Find where the given text appears and provide that cell's center as [x, y] coordinate. 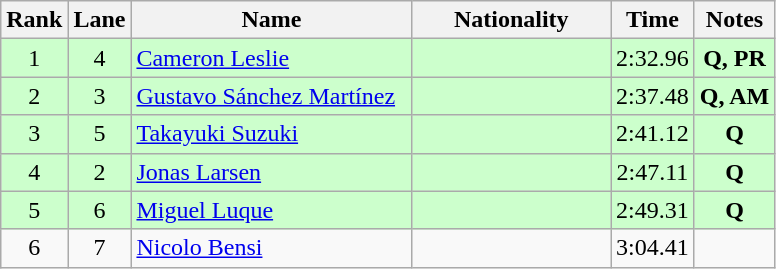
Time [653, 20]
Lane [100, 20]
7 [100, 248]
2:37.48 [653, 96]
1 [34, 58]
Miguel Luque [272, 210]
Name [272, 20]
2:32.96 [653, 58]
Q, AM [734, 96]
Cameron Leslie [272, 58]
3:04.41 [653, 248]
Rank [34, 20]
Q, PR [734, 58]
Notes [734, 20]
Nationality [512, 20]
2:41.12 [653, 134]
2:49.31 [653, 210]
Nicolo Bensi [272, 248]
Gustavo Sánchez Martínez [272, 96]
Takayuki Suzuki [272, 134]
2:47.11 [653, 172]
Jonas Larsen [272, 172]
